Detect which cell encompasses the target text, then output its [X, Y] center coordinate. 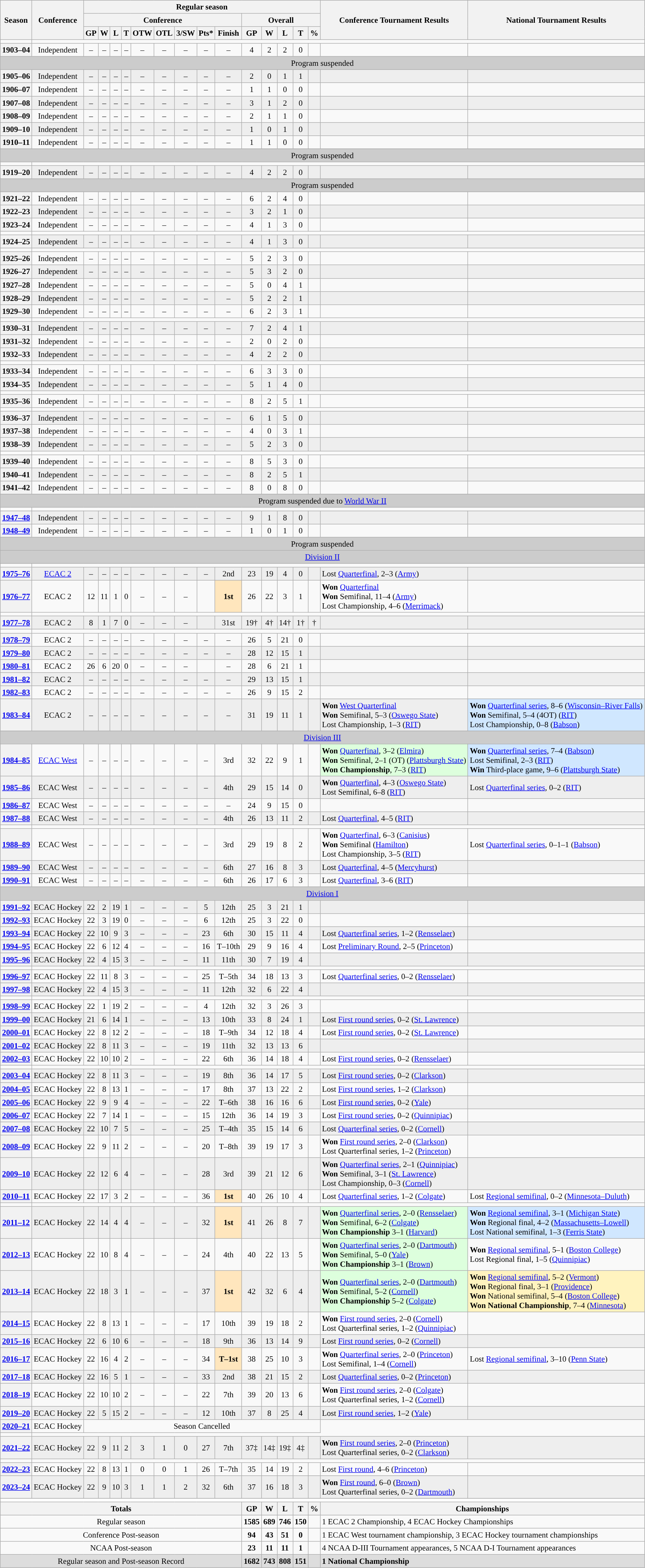
Conference Tournament Results [394, 20]
Lost First round series, 1–2 (Yale) [394, 1413]
Lost Regional semifinal, 0–2 (Minnesota–Duluth) [556, 1196]
1† [301, 623]
1989–90 [16, 867]
2016–17 [16, 1359]
2013–14 [16, 1291]
Won First round, 6–0 (Brown)Lost Quarterfinal series, 0–2 (Dartmouth) [394, 1487]
43 [269, 1535]
1982–83 [16, 692]
Lost Quarterfinal series, 0–2 (RIT) [556, 787]
1937–38 [16, 431]
T–4th [228, 1128]
31st [228, 623]
42 [251, 1291]
150 [301, 1522]
Lost First round series, 0–2 (Rensselaer) [394, 1059]
1926–27 [16, 272]
2018–19 [16, 1395]
2022–23 [16, 1469]
1922–23 [16, 212]
94 [251, 1535]
808 [285, 1561]
1928–29 [16, 298]
1923–24 [16, 225]
1935–36 [16, 401]
2008–09 [16, 1146]
2020–21 [16, 1426]
1932–33 [16, 354]
14† [285, 623]
1906–07 [16, 90]
4‡ [301, 1447]
Won First round series, 2–0 (Princeton)Lost Quarterfinal series, 0–2 (Clarkson) [394, 1447]
Finish [228, 33]
1990–91 [16, 881]
1910–11 [16, 142]
Won Quarterfinal series, 8–6 (Wisconsin–River Falls)Won Semifinal, 5–4 (4OT) (RIT)Lost Championship, 0–8 (Babson) [556, 715]
1994–95 [16, 946]
1975–76 [16, 574]
Lost Quarterfinal, 2–3 (Army) [394, 574]
2009–10 [16, 1174]
1 ECAC 2 Championship, 4 ECAC Hockey Championships [482, 1522]
1996–97 [16, 976]
2005–06 [16, 1102]
1 ECAC West tournament championship, 3 ECAC Hockey tournament championships [482, 1535]
41 [251, 1223]
Lost Quarterfinal series, 0–2 (Cornell) [394, 1128]
Conference Post-season [121, 1535]
Won Quarterfinal series, 2–0 (Dartmouth)Won Semifinal, 5–0 (Yale)Won Championship 3–1 (Brown) [394, 1255]
T–7th [228, 1469]
Division I [322, 894]
1980–81 [16, 666]
2014–15 [16, 1323]
1941–42 [16, 487]
Won Regional semifinal, 3–1 (Michigan State)Won Regional final, 4–2 (Massachusetts–Lowell)Lost National semifinal, 1–3 (Ferris State) [556, 1223]
1985–86 [16, 787]
1976–77 [16, 597]
1986–87 [16, 806]
37‡ [251, 1447]
1991–92 [16, 907]
2001–02 [16, 1046]
Won First round series, 2–0 (Colgate)Lost Quarterfinal series, 1–2 (Cornell) [394, 1395]
2023–24 [16, 1487]
1947–48 [16, 518]
Won First round series, 2–0 (Cornell)Lost Quarterfinal series, 1–2 (Quinnipiac) [394, 1323]
T–1st [228, 1359]
1992–93 [16, 920]
746 [285, 1522]
19† [251, 623]
Regular season and Post-season Record [121, 1561]
† [314, 623]
1939–40 [16, 461]
T–5th [228, 976]
1978–79 [16, 640]
Won Quarterfinal series, 2–0 (Princeton)Lost Semifinal, 1–4 (Cornell) [394, 1359]
1931–32 [16, 341]
T–6th [228, 1102]
4 NCAA D-III Tournament appearances, 5 NCAA D-I Tournament appearances [482, 1548]
Won Quarterfinal Won Semifinal, 11–4 (Army)Lost Championship, 4–6 (Merrimack) [394, 597]
1995–96 [16, 959]
2010–11 [16, 1196]
1977–78 [16, 623]
689 [269, 1522]
1948–49 [16, 531]
3/SW [186, 33]
Lost First round series, 0–2 (Cornell) [394, 1341]
Lost Quarterfinal series, 0–2 (Princeton) [394, 1377]
1936–37 [16, 418]
1997–98 [16, 990]
2017–18 [16, 1377]
Won Quarterfinal series, 7–4 (Babson)Lost Semifinal, 2–3 (RIT)Win Third-place game, 9–6 (Plattsburgh State) [556, 760]
Won Regional semifinal, 5–1 (Boston College)Lost Regional final, 1–5 (Quinnipiac) [556, 1255]
Won Quarterfinal, 3–2 (Elmira)Won Semifinal, 2–1 (OT) (Plattsburgh State)Won Championship, 7–3 (RIT) [394, 760]
2000–01 [16, 1033]
T–10th [228, 946]
1930–31 [16, 328]
Lost Quarterfinal series, 1–2 (Colgate) [394, 1196]
Lost Preliminary Round, 2–5 (Princeton) [394, 946]
Won West Quarterfinal Won Semifinal, 5–3 (Oswego State)Lost Championship, 1–3 (RIT) [394, 715]
Season Cancelled [202, 1426]
1921–22 [16, 198]
T–9th [228, 1033]
Lost First round series, 1–2 (Clarkson) [394, 1089]
2004–05 [16, 1089]
1924–25 [16, 242]
Season [16, 20]
1 National Championship [482, 1561]
2003–04 [16, 1076]
Pts* [206, 33]
1934–35 [16, 385]
1999–00 [16, 1020]
1907–08 [16, 103]
9th [228, 1341]
2011–12 [16, 1223]
NCAA Post-season [121, 1548]
1927–28 [16, 285]
1585 [251, 1522]
Lost Quarterfinal series, 1–2 (Rensselaer) [394, 933]
Lost Quarterfinal series, 0–2 (Rensselaer) [394, 976]
Lost First round series, 0–2 (Yale) [394, 1102]
1983–84 [16, 715]
2021–22 [16, 1447]
1909–10 [16, 129]
1984–85 [16, 760]
31 [251, 715]
Championships [482, 1509]
Won Quarterfinal series, 2–0 (Rensselaer)Won Semifinal, 6–2 (Colgate)Won Championship 3–1 (Harvard) [394, 1223]
743 [269, 1561]
Lost First round series, 0–2 (Clarkson) [394, 1076]
Won Quarterfinal, 6–3 (Canisius)Won Semifinal (Hamilton)Lost Championship, 3–5 (RIT) [394, 845]
1998–99 [16, 1006]
4† [269, 623]
OTL [164, 33]
OTW [142, 33]
2012–13 [16, 1255]
Won Quarterfinal, 4–3 (Oswego State)Lost Semifinal, 6–8 (RIT) [394, 787]
2015–16 [16, 1341]
National Tournament Results [556, 20]
1940–41 [16, 474]
Lost Regional semifinal, 3–10 (Penn State) [556, 1359]
1929–30 [16, 311]
2006–07 [16, 1115]
1979–80 [16, 653]
Lost Quarterfinal series, 0–1–1 (Babson) [556, 845]
51 [285, 1535]
1682 [251, 1561]
1903–04 [16, 50]
1981–82 [16, 679]
Won Quarterfinal series, 2–0 (Dartmouth)Won Semifinal, 5–2 (Cornell)Won Championship 5–2 (Colgate) [394, 1291]
T–8th [228, 1146]
1905–06 [16, 77]
1919–20 [16, 172]
2019–20 [16, 1413]
1993–94 [16, 933]
2007–08 [16, 1128]
Won First round series, 2–0 (Clarkson)Lost Quarterfinal series, 1–2 (Princeton) [394, 1146]
1908–09 [16, 116]
Lost Quarterfinal, 4–5 (Mercyhurst) [394, 867]
1933–34 [16, 371]
1988–89 [16, 845]
151 [301, 1561]
Lost Quarterfinal, 4–5 (RIT) [394, 818]
Overall [281, 20]
1987–88 [16, 818]
Lost Quarterfinal, 3–6 (RIT) [394, 881]
1938–39 [16, 444]
1925–26 [16, 259]
Division II [322, 557]
Division III [322, 738]
Totals [121, 1509]
19‡ [285, 1447]
14‡ [269, 1447]
2002–03 [16, 1059]
Lost First round, 4–6 (Princeton) [394, 1469]
Won Quarterfinal series, 2–1 (Quinnipiac)Won Semifinal, 3–1 (St. Lawrence)Lost Championship, 0–3 (Cornell) [394, 1174]
Program suspended due to World War II [322, 501]
Lost First round series, 0–2 (Quinnipiac) [394, 1115]
